For the text-containing cell, return its midpoint in [x, y] coordinate format. 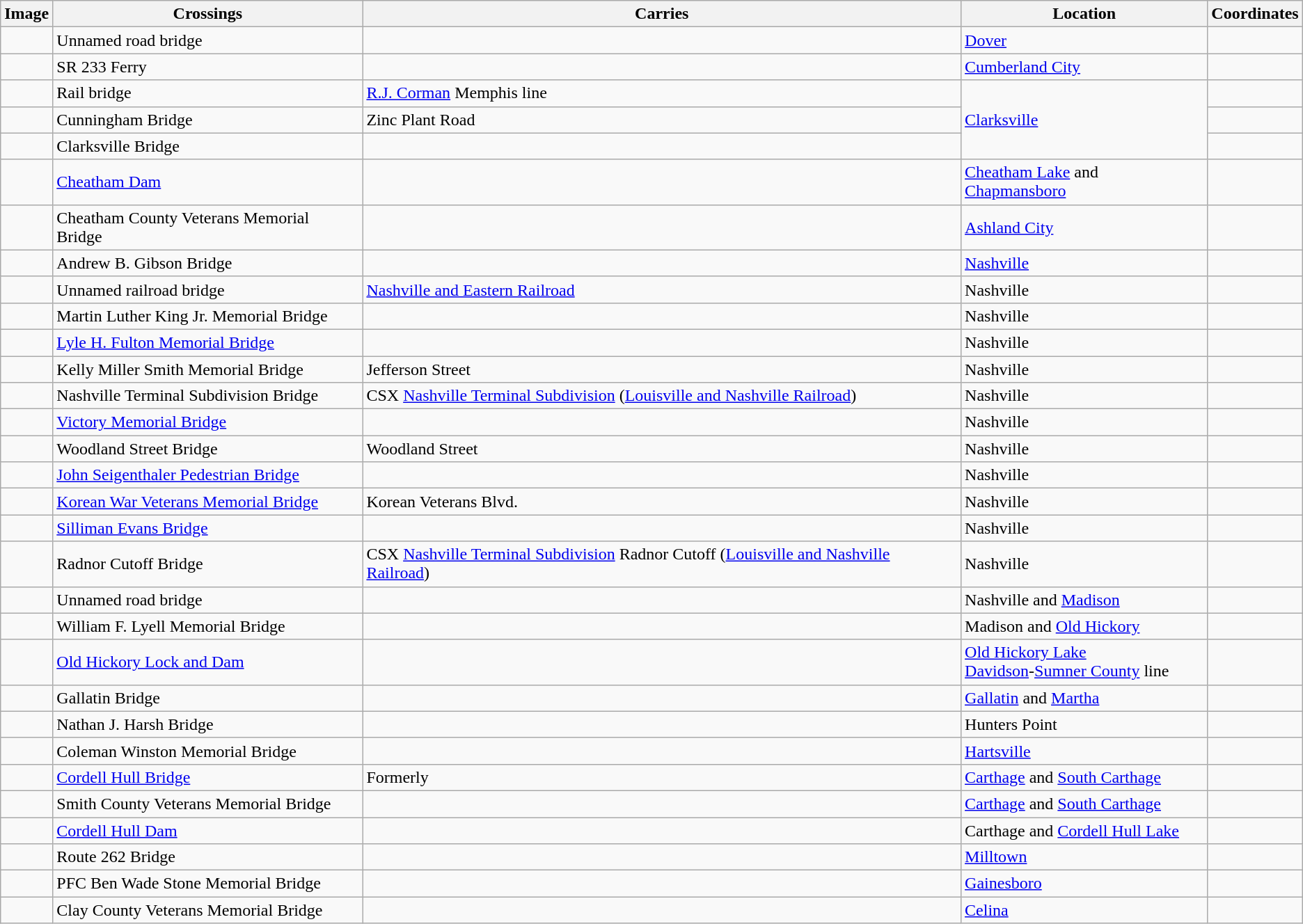
Korean Veterans Blvd. [662, 502]
CSX Nashville Terminal Subdivision Radnor Cutoff (Louisville and Nashville Railroad) [662, 564]
Cordell Hull Bridge [207, 777]
Victory Memorial Bridge [207, 422]
Coleman Winston Memorial Bridge [207, 751]
Andrew B. Gibson Bridge [207, 263]
Image [26, 14]
Ashland City [1084, 227]
William F. Lyell Memorial Bridge [207, 626]
Nashville Terminal Subdivision Bridge [207, 396]
Kelly Miller Smith Memorial Bridge [207, 369]
Clarksville [1084, 120]
Lyle H. Fulton Memorial Bridge [207, 342]
Madison and Old Hickory [1084, 626]
Hunters Point [1084, 724]
Smith County Veterans Memorial Bridge [207, 804]
Hartsville [1084, 751]
Woodland Street Bridge [207, 449]
Route 262 Bridge [207, 857]
Formerly [662, 777]
John Seigenthaler Pedestrian Bridge [207, 475]
Crossings [207, 14]
Milltown [1084, 857]
Dover [1084, 40]
Cunningham Bridge [207, 120]
CSX Nashville Terminal Subdivision (Louisville and Nashville Railroad) [662, 396]
Carries [662, 14]
PFC Ben Wade Stone Memorial Bridge [207, 884]
Nashville and Eastern Railroad [662, 289]
Radnor Cutoff Bridge [207, 564]
Silliman Evans Bridge [207, 528]
Gallatin Bridge [207, 698]
Nashville and Madison [1084, 600]
SR 233 Ferry [207, 67]
Cheatham Dam [207, 182]
Clay County Veterans Memorial Bridge [207, 910]
Location [1084, 14]
Coordinates [1255, 14]
Cheatham Lake and Chapmansboro [1084, 182]
Old Hickory Lock and Dam [207, 662]
Cumberland City [1084, 67]
Rail bridge [207, 93]
Jefferson Street [662, 369]
Celina [1084, 910]
Gallatin and Martha [1084, 698]
R.J. Corman Memphis line [662, 93]
Zinc Plant Road [662, 120]
Cheatham County Veterans Memorial Bridge [207, 227]
Cordell Hull Dam [207, 830]
Woodland Street [662, 449]
Martin Luther King Jr. Memorial Bridge [207, 316]
Carthage and Cordell Hull Lake [1084, 830]
Clarksville Bridge [207, 146]
Korean War Veterans Memorial Bridge [207, 502]
Nathan J. Harsh Bridge [207, 724]
Old Hickory Lake Davidson-Sumner County line [1084, 662]
Gainesboro [1084, 884]
Unnamed railroad bridge [207, 289]
